Search for the cell housing the specified text and yield its (x, y) center coordinate. 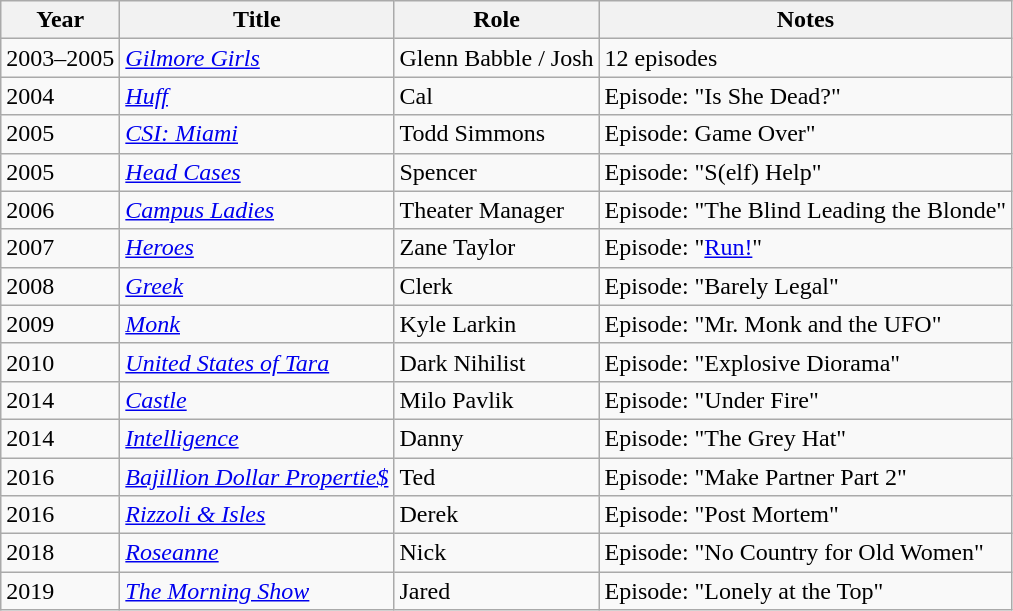
Spencer (496, 172)
CSI: Miami (257, 134)
Episode: "Post Mortem" (806, 515)
Roseanne (257, 553)
Year (60, 20)
Castle (257, 400)
Kyle Larkin (496, 324)
Episode: Game Over" (806, 134)
Dark Nihilist (496, 362)
2003–2005 (60, 58)
Episode: "Under Fire" (806, 400)
Episode: "Make Partner Part 2" (806, 477)
2009 (60, 324)
Episode: "No Country for Old Women" (806, 553)
Episode: "Explosive Diorama" (806, 362)
Huff (257, 96)
Bajillion Dollar Propertie$ (257, 477)
Episode: "Run!" (806, 248)
2010 (60, 362)
Milo Pavlik (496, 400)
2008 (60, 286)
Episode: "Barely Legal" (806, 286)
Greek (257, 286)
Monk (257, 324)
Episode: "The Blind Leading the Blonde" (806, 210)
Jared (496, 591)
Glenn Babble / Josh (496, 58)
United States of Tara (257, 362)
Campus Ladies (257, 210)
The Morning Show (257, 591)
Episode: "Is She Dead?" (806, 96)
Nick (496, 553)
2018 (60, 553)
Episode: "S(elf) Help" (806, 172)
2007 (60, 248)
Danny (496, 438)
2019 (60, 591)
Episode: "Lonely at the Top" (806, 591)
Notes (806, 20)
Zane Taylor (496, 248)
Episode: "The Grey Hat" (806, 438)
Heroes (257, 248)
Episode: "Mr. Monk and the UFO" (806, 324)
Clerk (496, 286)
Theater Manager (496, 210)
Gilmore Girls (257, 58)
2004 (60, 96)
Role (496, 20)
Intelligence (257, 438)
Cal (496, 96)
Derek (496, 515)
2006 (60, 210)
Todd Simmons (496, 134)
Ted (496, 477)
Title (257, 20)
Rizzoli & Isles (257, 515)
Head Cases (257, 172)
12 episodes (806, 58)
